Detect which cell encompasses the target text, then output its [X, Y] center coordinate. 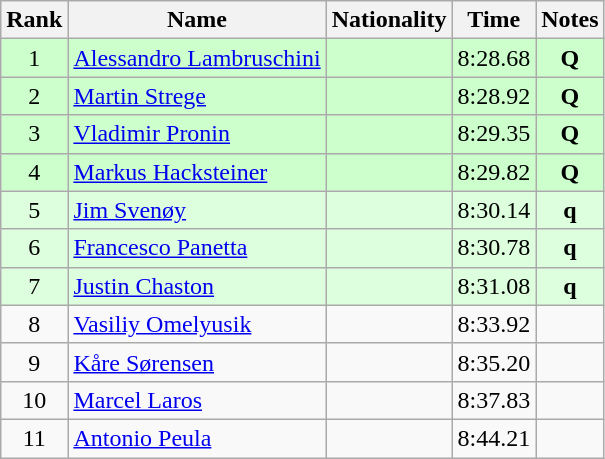
8:30.78 [494, 248]
Time [494, 20]
Marcel Laros [197, 400]
3 [34, 134]
10 [34, 400]
8:28.92 [494, 96]
9 [34, 362]
Nationality [389, 20]
1 [34, 58]
2 [34, 96]
8:33.92 [494, 324]
Jim Svenøy [197, 210]
Francesco Panetta [197, 248]
Kåre Sørensen [197, 362]
Markus Hacksteiner [197, 172]
Vladimir Pronin [197, 134]
Alessandro Lambruschini [197, 58]
8:31.08 [494, 286]
11 [34, 438]
8:35.20 [494, 362]
8 [34, 324]
8:30.14 [494, 210]
Martin Strege [197, 96]
6 [34, 248]
Rank [34, 20]
Justin Chaston [197, 286]
8:28.68 [494, 58]
8:29.35 [494, 134]
Name [197, 20]
Vasiliy Omelyusik [197, 324]
8:44.21 [494, 438]
Notes [570, 20]
5 [34, 210]
7 [34, 286]
8:29.82 [494, 172]
Antonio Peula [197, 438]
4 [34, 172]
8:37.83 [494, 400]
